Identify which cell holds the provided text, then report its [X, Y] central coordinate. 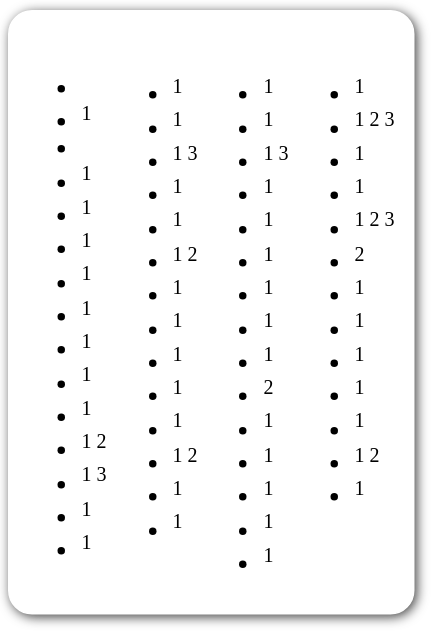
11 2 3111 2 32111111 21 [344, 312]
111 3111111211111 [246, 312]
111 3111 2111111 211 [155, 312]
1111111111 21 311 [64, 312]
